Identify which cell holds the provided text, then report its [X, Y] central coordinate. 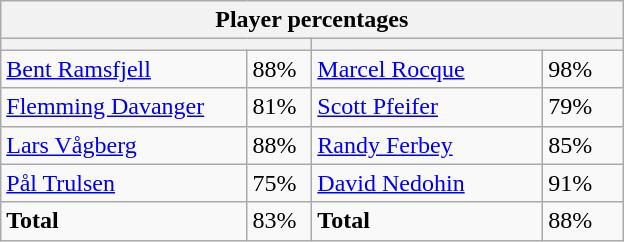
Randy Ferbey [428, 145]
98% [583, 69]
75% [280, 183]
Scott Pfeifer [428, 107]
85% [583, 145]
Flemming Davanger [124, 107]
Player percentages [312, 20]
Lars Vågberg [124, 145]
Pål Trulsen [124, 183]
Bent Ramsfjell [124, 69]
81% [280, 107]
Marcel Rocque [428, 69]
David Nedohin [428, 183]
83% [280, 221]
91% [583, 183]
79% [583, 107]
